From the cell containing the given text, extract its center point as [x, y] coordinate. 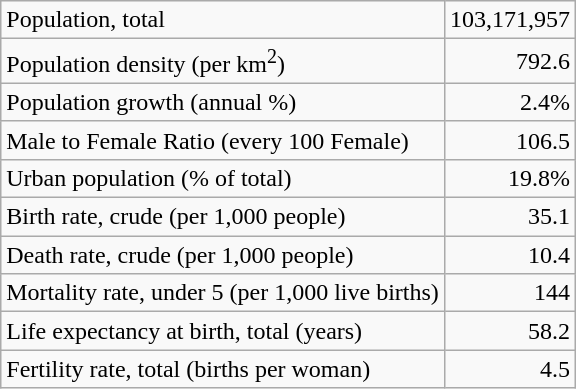
792.6 [510, 62]
Mortality rate, under 5 (per 1,000 live births) [223, 293]
2.4% [510, 102]
58.2 [510, 331]
Population growth (annual %) [223, 102]
10.4 [510, 255]
35.1 [510, 217]
Fertility rate, total (births per woman) [223, 369]
Urban population (% of total) [223, 178]
Death rate, crude (per 1,000 people) [223, 255]
Male to Female Ratio (every 100 Female) [223, 140]
Population, total [223, 20]
Birth rate, crude (per 1,000 people) [223, 217]
19.8% [510, 178]
Population density (per km2) [223, 62]
103,171,957 [510, 20]
4.5 [510, 369]
106.5 [510, 140]
Life expectancy at birth, total (years) [223, 331]
144 [510, 293]
